Find where the given text appears and provide that cell's center as [X, Y] coordinate. 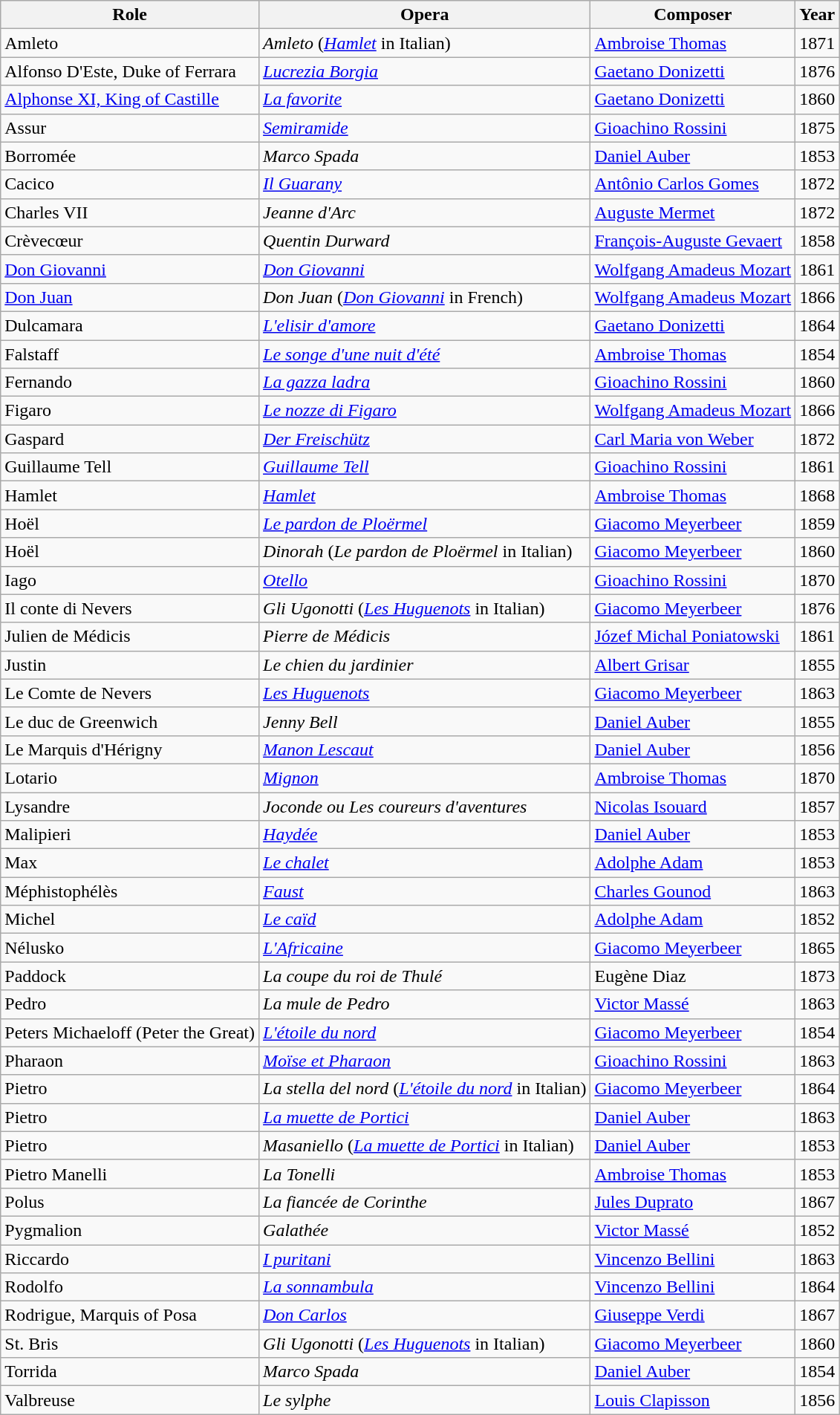
Le nozze di Figaro [425, 411]
Iago [130, 580]
Crèvecœur [130, 241]
Nicolas Isouard [693, 806]
Pedro [130, 1004]
Haydée [425, 835]
Falstaff [130, 354]
Pietro Manelli [130, 1174]
Alphonse XI, King of Castille [130, 100]
Moïse et Pharaon [425, 1061]
Le sylphe [425, 1400]
La Tonelli [425, 1174]
Pygmalion [130, 1230]
Torrida [130, 1372]
1871 [817, 43]
La stella del nord (L'étoile du nord in Italian) [425, 1089]
Le Marquis d'Hérigny [130, 749]
1868 [817, 495]
Il Guarany [425, 184]
Quentin Durward [425, 241]
Alfonso D'Este, Duke of Ferrara [130, 71]
I puritani [425, 1259]
Amleto (Hamlet in Italian) [425, 43]
Malipieri [130, 835]
La mule de Pedro [425, 1004]
L'elisir d'amore [425, 325]
Amleto [130, 43]
Assur [130, 128]
1858 [817, 241]
Manon Lescaut [425, 749]
Julien de Médicis [130, 637]
Louis Clapisson [693, 1400]
L'étoile du nord [425, 1032]
Albert Grisar [693, 665]
Pharaon [130, 1061]
Otello [425, 580]
Opera [425, 15]
François-Auguste Gevaert [693, 241]
Charles Gounod [693, 891]
Rodrigue, Marquis of Posa [130, 1315]
Rodolfo [130, 1287]
Der Freischütz [425, 439]
Joconde ou Les coureurs d'aventures [425, 806]
Semiramide [425, 128]
La coupe du roi de Thulé [425, 976]
Justin [130, 665]
Don Juan [130, 297]
Pierre de Médicis [425, 637]
Cacico [130, 184]
Max [130, 863]
Role [130, 15]
Dinorah (Le pardon de Ploërmel in Italian) [425, 552]
Eugène Diaz [693, 976]
Figaro [130, 411]
Valbreuse [130, 1400]
1859 [817, 524]
Polus [130, 1202]
St. Bris [130, 1344]
Borromée [130, 156]
Józef Michal Poniatowski [693, 637]
Composer [693, 15]
1875 [817, 128]
Lysandre [130, 806]
La sonnambula [425, 1287]
Le pardon de Ploërmel [425, 524]
Riccardo [130, 1259]
Le chien du jardinier [425, 665]
Charles VII [130, 212]
1873 [817, 976]
La fiancée de Corinthe [425, 1202]
Jules Duprato [693, 1202]
Don Juan (Don Giovanni in French) [425, 297]
Carl Maria von Weber [693, 439]
Fernando [130, 383]
Michel [130, 920]
Nélusko [130, 948]
Faust [425, 891]
1865 [817, 948]
Gaspard [130, 439]
L'Africaine [425, 948]
Le duc de Greenwich [130, 721]
Le songe d'une nuit d'été [425, 354]
Le caïd [425, 920]
1857 [817, 806]
Jeanne d'Arc [425, 212]
Don Carlos [425, 1315]
Antônio Carlos Gomes [693, 184]
Paddock [130, 976]
Giuseppe Verdi [693, 1315]
Il conte di Nevers [130, 608]
Lotario [130, 778]
Year [817, 15]
Auguste Mermet [693, 212]
Méphistophélès [130, 891]
La gazza ladra [425, 383]
Mignon [425, 778]
La muette de Portici [425, 1117]
Le chalet [425, 863]
Dulcamara [130, 325]
Le Comte de Nevers [130, 693]
Galathée [425, 1230]
La favorite [425, 100]
Peters Michaeloff (Peter the Great) [130, 1032]
Lucrezia Borgia [425, 71]
Les Huguenots [425, 693]
Jenny Bell [425, 721]
Masaniello (La muette de Portici in Italian) [425, 1145]
